Output the [X, Y] coordinate of the center of the cell containing the given text.  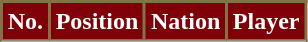
No. [26, 22]
Player [266, 22]
Position [96, 22]
Nation [186, 22]
